Detect which cell encompasses the target text, then output its (x, y) center coordinate. 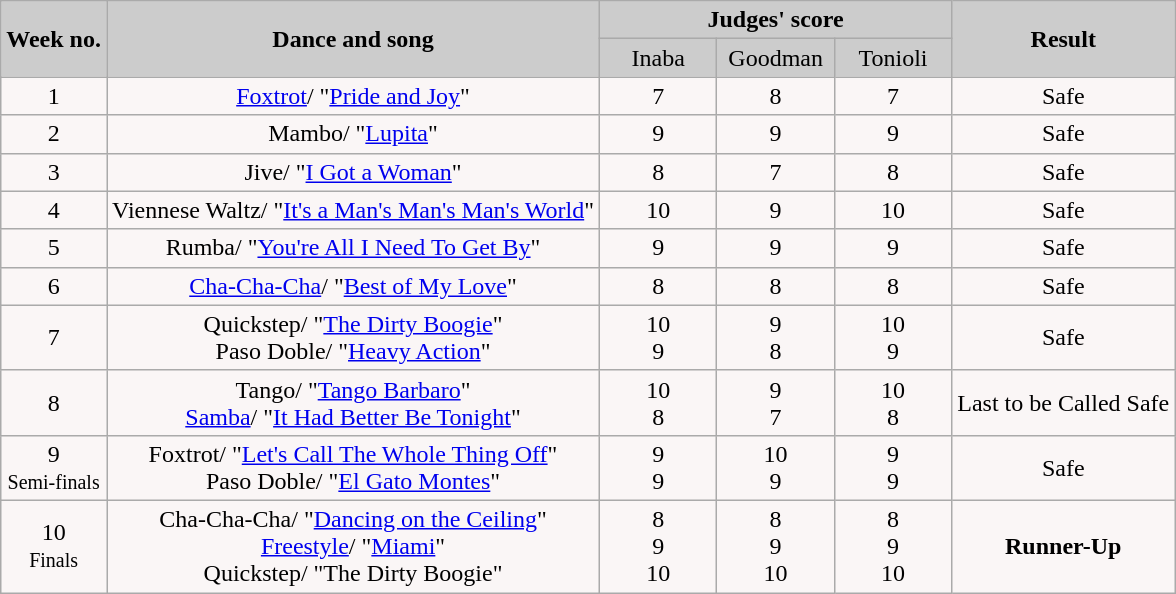
Inaba (658, 58)
4 (54, 210)
9Semi-finals (54, 468)
Cha-Cha-Cha/ "Best of My Love" (352, 286)
Judges' score (776, 20)
98 (776, 338)
Cha-Cha-Cha/ "Dancing on the Ceiling"Freestyle/ "Miami"Quickstep/ "The Dirty Boogie" (352, 546)
Foxtrot/ "Let's Call The Whole Thing Off"Paso Doble/ "El Gato Montes" (352, 468)
1 (54, 96)
Rumba/ "You're All I Need To Get By" (352, 248)
Result (1064, 39)
Jive/ "I Got a Woman" (352, 172)
5 (54, 248)
Last to be Called Safe (1064, 402)
Tango/ "Tango Barbaro"Samba/ "It Had Better Be Tonight" (352, 402)
6 (54, 286)
10Finals (54, 546)
Tonioli (892, 58)
Goodman (776, 58)
Mambo/ "Lupita" (352, 134)
97 (776, 402)
Viennese Waltz/ "It's a Man's Man's Man's World" (352, 210)
Runner-Up (1064, 546)
Week no. (54, 39)
Foxtrot/ "Pride and Joy" (352, 96)
Quickstep/ "The Dirty Boogie"Paso Doble/ "Heavy Action" (352, 338)
3 (54, 172)
2 (54, 134)
Dance and song (352, 39)
